Locate the cell with the specified text and output its [X, Y] center coordinate. 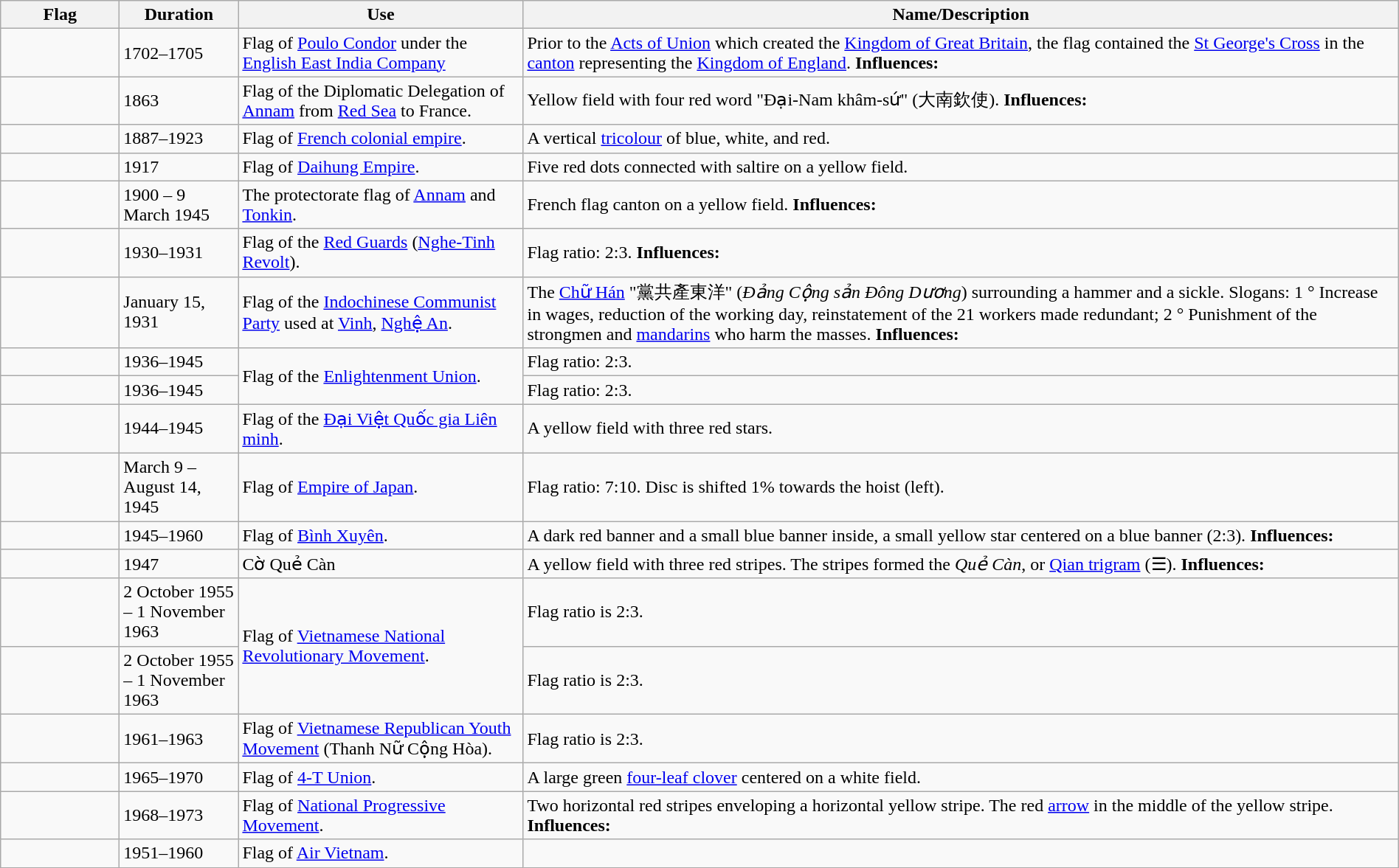
January 15, 1931 [179, 313]
1944–1945 [179, 429]
Name/Description [961, 15]
A yellow field with three red stripes. The stripes formed the Quẻ Càn, or Qian trigram (☰). Influences: [961, 564]
Flag of Empire of Japan. [381, 487]
A yellow field with three red stars. [961, 429]
Flag of the Enlightenment Union. [381, 376]
French flag canton on a yellow field. Influences: [961, 205]
Flag of Vietnamese Republican Youth Movement (Thanh Nữ Cộng Hòa). [381, 739]
Cờ Quẻ Càn [381, 564]
1951–1960 [179, 853]
1887–1923 [179, 139]
March 9 – August 14, 1945 [179, 487]
Flag of the Red Guards (Nghe-Tinh Revolt). [381, 252]
Two horizontal red stripes enveloping a horizontal yellow stripe. The red arrow in the middle of the yellow stripe. Influences: [961, 816]
1900 – 9 March 1945 [179, 205]
A dark red banner and a small blue banner inside, a small yellow star centered on a blue banner (2:3). Influences: [961, 535]
Flag of Air Vietnam. [381, 853]
Flag of Vietnamese National Revolutionary Movement. [381, 646]
Flag of French colonial empire. [381, 139]
Flag of Poulo Condor under the English East India Company [381, 53]
1965–1970 [179, 777]
Flag of the Diplomatic Delegation of Annam from Red Sea to France. [381, 100]
Flag of Bình Xuyên. [381, 535]
Duration [179, 15]
1930–1931 [179, 252]
Flag of National Progressive Movement. [381, 816]
1863 [179, 100]
1968–1973 [179, 816]
1961–1963 [179, 739]
A vertical tricolour of blue, white, and red. [961, 139]
Flag ratio: 7:10. Disc is shifted 1% towards the hoist (left). [961, 487]
Five red dots connected with saltire on a yellow field. [961, 167]
Flag [61, 15]
Yellow field with four red word "Đại-Nam khâm-sứ" (大南欽使). Influences: [961, 100]
1702–1705 [179, 53]
Flag of the Đại Việt Quốc gia Liên minh. [381, 429]
Flag of 4-T Union. [381, 777]
1917 [179, 167]
1945–1960 [179, 535]
1947 [179, 564]
Use [381, 15]
Flag of the Indochinese Communist Party used at Vinh, Nghệ An. [381, 313]
Flag of Daihung Empire. [381, 167]
The protectorate flag of Annam and Tonkin. [381, 205]
Flag ratio: 2:3. Influences: [961, 252]
A large green four-leaf clover centered on a white field. [961, 777]
